Detect which cell encompasses the target text, then output its [X, Y] center coordinate. 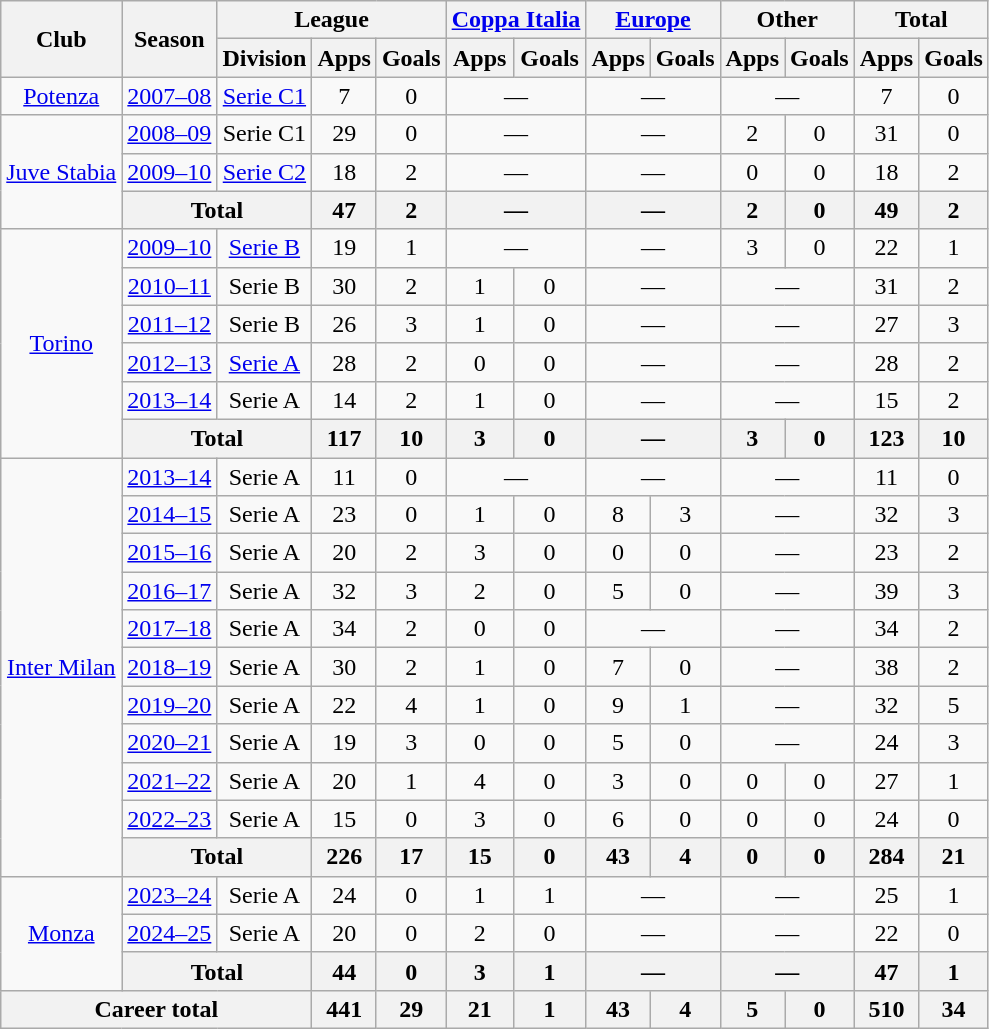
Serie C2 [264, 172]
39 [886, 591]
2012–13 [170, 362]
226 [344, 857]
Inter Milan [62, 668]
2014–15 [170, 515]
Monza [62, 933]
Division [264, 58]
8 [618, 515]
2020–21 [170, 743]
17 [411, 857]
2015–16 [170, 553]
Season [170, 39]
117 [344, 438]
2011–12 [170, 324]
284 [886, 857]
6 [618, 819]
14 [344, 400]
2023–24 [170, 895]
Juve Stabia [62, 172]
2024–25 [170, 933]
Potenza [62, 96]
2021–22 [170, 781]
2018–19 [170, 667]
2008–09 [170, 134]
Other [787, 20]
49 [886, 210]
123 [886, 438]
2019–20 [170, 705]
2017–18 [170, 629]
441 [344, 1009]
26 [344, 324]
Europe [653, 20]
25 [886, 895]
38 [886, 667]
510 [886, 1009]
2010–11 [170, 286]
Career total [156, 1009]
Torino [62, 343]
2007–08 [170, 96]
9 [618, 705]
League [332, 20]
2022–23 [170, 819]
Club [62, 39]
44 [344, 971]
Coppa Italia [516, 20]
2016–17 [170, 591]
